Locate the cell with the specified text and output its [X, Y] center coordinate. 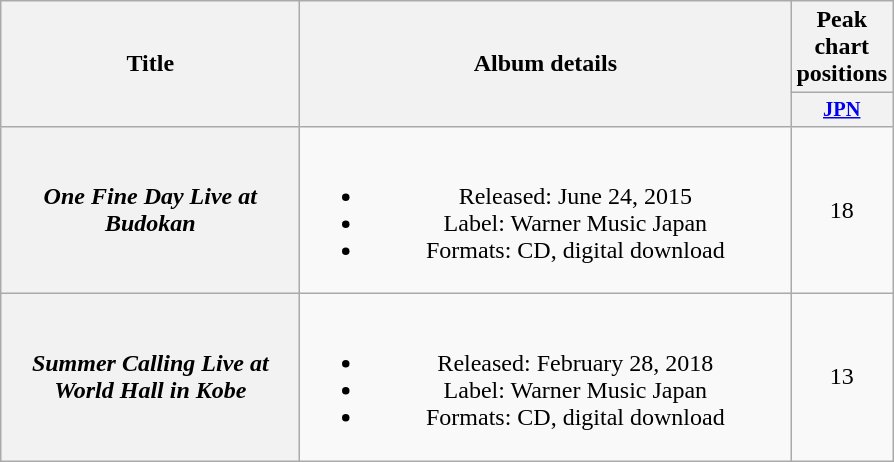
Album details [546, 64]
JPN [842, 110]
Title [150, 64]
Released: June 24, 2015 Label: Warner Music JapanFormats: CD, digital download [546, 210]
Summer Calling Live at World Hall in Kobe [150, 378]
13 [842, 378]
Released: February 28, 2018 Label: Warner Music JapanFormats: CD, digital download [546, 378]
18 [842, 210]
Peak chart positions [842, 47]
One Fine Day Live at Budokan [150, 210]
